Identify which cell holds the provided text, then report its (X, Y) central coordinate. 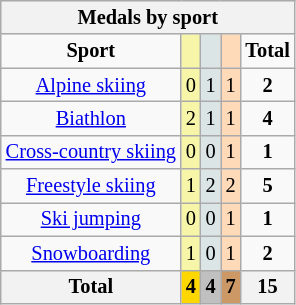
Cross-country skiing (91, 152)
Alpine skiing (91, 85)
Sport (91, 51)
5 (267, 186)
7 (231, 287)
Snowboarding (91, 253)
Freestyle skiing (91, 186)
Ski jumping (91, 219)
Medals by sport (148, 17)
Biathlon (91, 118)
15 (267, 287)
